Output the [X, Y] coordinate of the center of the cell containing the given text.  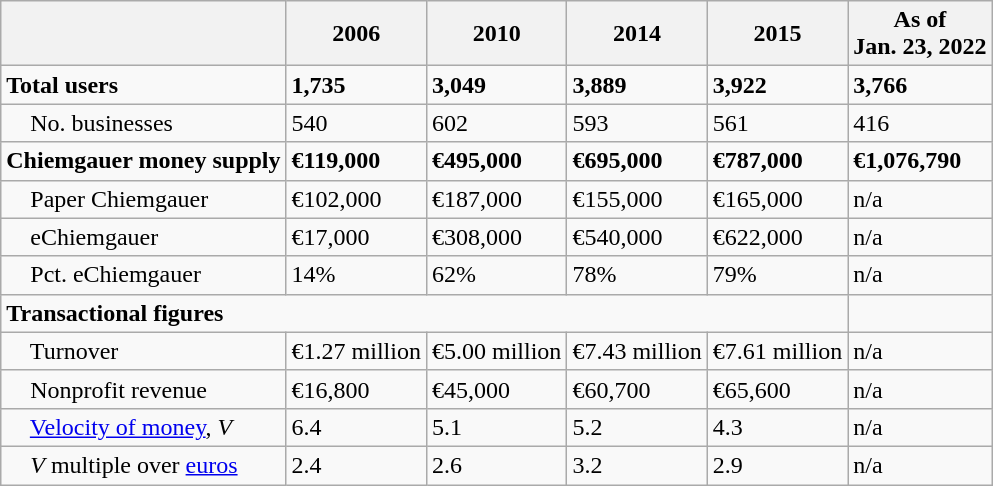
1,735 [356, 85]
€495,000 [496, 161]
416 [920, 123]
6.4 [356, 427]
Chiemgauer money supply [144, 161]
€1,076,790 [920, 161]
602 [496, 123]
2015 [777, 34]
€787,000 [777, 161]
540 [356, 123]
2014 [637, 34]
€60,700 [637, 389]
593 [637, 123]
3,049 [496, 85]
€187,000 [496, 199]
3,889 [637, 85]
62% [496, 275]
As ofJan. 23, 2022 [920, 34]
14% [356, 275]
2.9 [777, 465]
5.2 [637, 427]
€165,000 [777, 199]
3,922 [777, 85]
Velocity of money, V [144, 427]
€308,000 [496, 237]
€102,000 [356, 199]
Paper Chiemgauer [144, 199]
2.6 [496, 465]
€5.00 million [496, 351]
2.4 [356, 465]
€155,000 [637, 199]
€1.27 million [356, 351]
79% [777, 275]
561 [777, 123]
5.1 [496, 427]
Nonprofit revenue [144, 389]
€7.43 million [637, 351]
Pct. eChiemgauer [144, 275]
€119,000 [356, 161]
€16,800 [356, 389]
€17,000 [356, 237]
Turnover [144, 351]
No. businesses [144, 123]
3,766 [920, 85]
2006 [356, 34]
4.3 [777, 427]
Total users [144, 85]
eChiemgauer [144, 237]
Transactional figures [424, 313]
€540,000 [637, 237]
€622,000 [777, 237]
€45,000 [496, 389]
V multiple over euros [144, 465]
3.2 [637, 465]
€65,600 [777, 389]
€7.61 million [777, 351]
€695,000 [637, 161]
78% [637, 275]
2010 [496, 34]
